From the cell containing the given text, extract its center point as [x, y] coordinate. 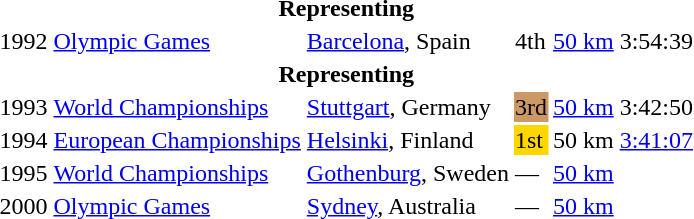
Gothenburg, Sweden [408, 173]
3:42:50 [656, 107]
Stuttgart, Germany [408, 107]
European Championships [177, 140]
3:41:07 [656, 140]
1st [532, 140]
3rd [532, 107]
Olympic Games [177, 41]
3:54:39 [656, 41]
Barcelona, Spain [408, 41]
Helsinki, Finland [408, 140]
4th [532, 41]
— [532, 173]
